Return (X, Y) of the center of cell containing provided text 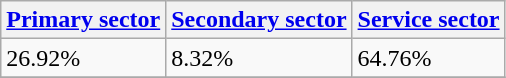
Secondary sector (259, 20)
Service sector (428, 20)
Primary sector (84, 20)
64.76% (428, 58)
26.92% (84, 58)
8.32% (259, 58)
